Identify which cell holds the provided text, then report its [X, Y] central coordinate. 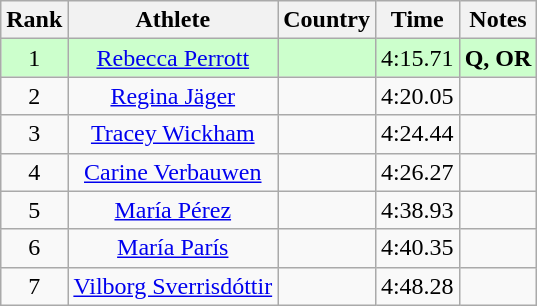
Carine Verbauwen [173, 172]
Regina Jäger [173, 96]
Vilborg Sverrisdóttir [173, 286]
4:20.05 [417, 96]
4:48.28 [417, 286]
María Pérez [173, 210]
Notes [498, 20]
4 [34, 172]
4:40.35 [417, 248]
Country [327, 20]
2 [34, 96]
6 [34, 248]
4:26.27 [417, 172]
4:24.44 [417, 134]
Tracey Wickham [173, 134]
4:38.93 [417, 210]
Time [417, 20]
Athlete [173, 20]
4:15.71 [417, 58]
Rank [34, 20]
Rebecca Perrott [173, 58]
3 [34, 134]
María París [173, 248]
7 [34, 286]
Q, OR [498, 58]
1 [34, 58]
5 [34, 210]
